From the cell containing the given text, extract its center point as (x, y) coordinate. 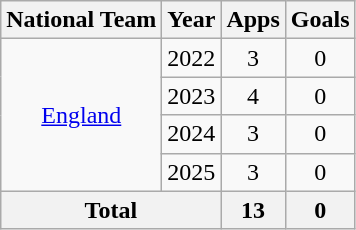
Year (192, 20)
Total (111, 210)
Goals (320, 20)
National Team (82, 20)
Apps (253, 20)
2023 (192, 96)
4 (253, 96)
13 (253, 210)
2022 (192, 58)
England (82, 115)
2024 (192, 134)
2025 (192, 172)
